Locate the cell with the specified text and output its (X, Y) center coordinate. 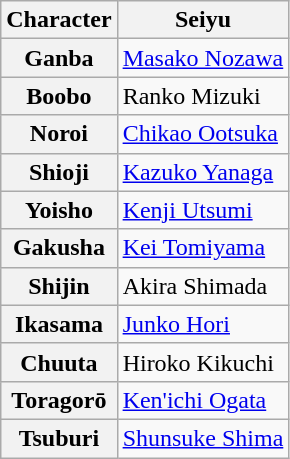
Chuuta (59, 362)
Boobo (59, 96)
Masako Nozawa (203, 58)
Chikao Ootsuka (203, 134)
Shunsuke Shima (203, 438)
Ranko Mizuki (203, 96)
Seiyu (203, 20)
Hiroko Kikuchi (203, 362)
Akira Shimada (203, 286)
Gakusha (59, 248)
Shioji (59, 172)
Ganba (59, 58)
Noroi (59, 134)
Toragorō (59, 400)
Ikasama (59, 324)
Shijin (59, 286)
Kei Tomiyama (203, 248)
Tsuburi (59, 438)
Yoisho (59, 210)
Junko Hori (203, 324)
Kazuko Yanaga (203, 172)
Kenji Utsumi (203, 210)
Character (59, 20)
Ken'ichi Ogata (203, 400)
